For the text-containing cell, return its midpoint in (x, y) coordinate format. 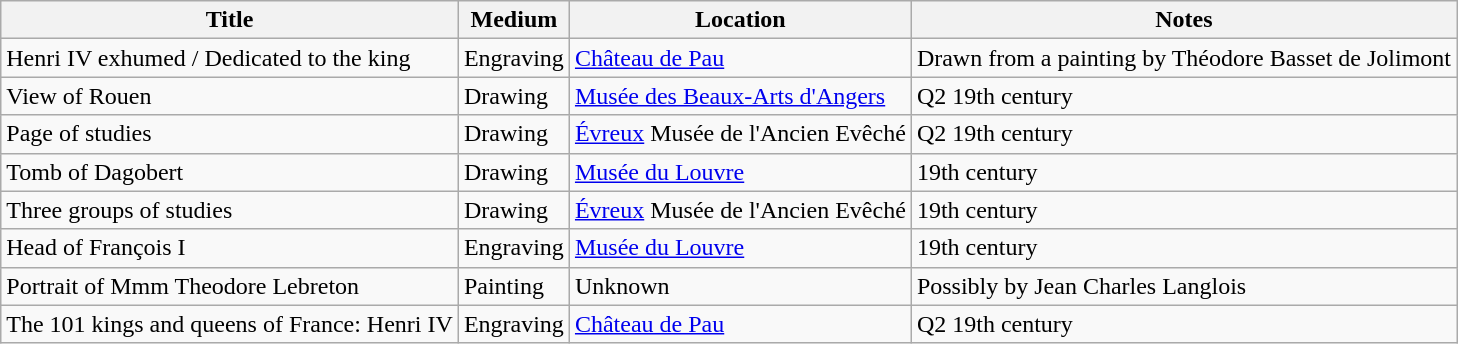
Tomb of Dagobert (230, 172)
Title (230, 20)
Medium (514, 20)
Painting (514, 286)
Location (740, 20)
Drawn from a painting by Théodore Basset de Jolimont (1184, 58)
Notes (1184, 20)
Portrait of Mmm Theodore Lebreton (230, 286)
Possibly by Jean Charles Langlois (1184, 286)
Unknown (740, 286)
The 101 kings and queens of France: Henri IV (230, 324)
Musée des Beaux-Arts d'Angers (740, 96)
Henri IV exhumed / Dedicated to the king (230, 58)
View of Rouen (230, 96)
Page of studies (230, 134)
Three groups of studies (230, 210)
Head of François I (230, 248)
